Search for the cell housing the specified text and yield its [x, y] center coordinate. 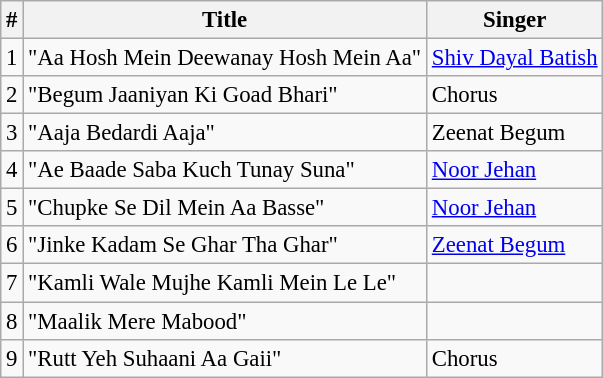
8 [12, 321]
Singer [514, 20]
"Aaja Bedardi Aaja" [225, 133]
"Kamli Wale Mujhe Kamli Mein Le Le" [225, 283]
Shiv Dayal Batish [514, 58]
5 [12, 208]
# [12, 20]
"Jinke Kadam Se Ghar Tha Ghar" [225, 245]
1 [12, 58]
4 [12, 170]
9 [12, 358]
"Chupke Se Dil Mein Aa Basse" [225, 208]
6 [12, 245]
2 [12, 95]
"Aa Hosh Mein Deewanay Hosh Mein Aa" [225, 58]
"Ae Baade Saba Kuch Tunay Suna" [225, 170]
"Rutt Yeh Suhaani Aa Gaii" [225, 358]
"Maalik Mere Mabood" [225, 321]
"Begum Jaaniyan Ki Goad Bhari" [225, 95]
7 [12, 283]
Title [225, 20]
3 [12, 133]
